Output the (X, Y) coordinate of the center of the cell containing the given text.  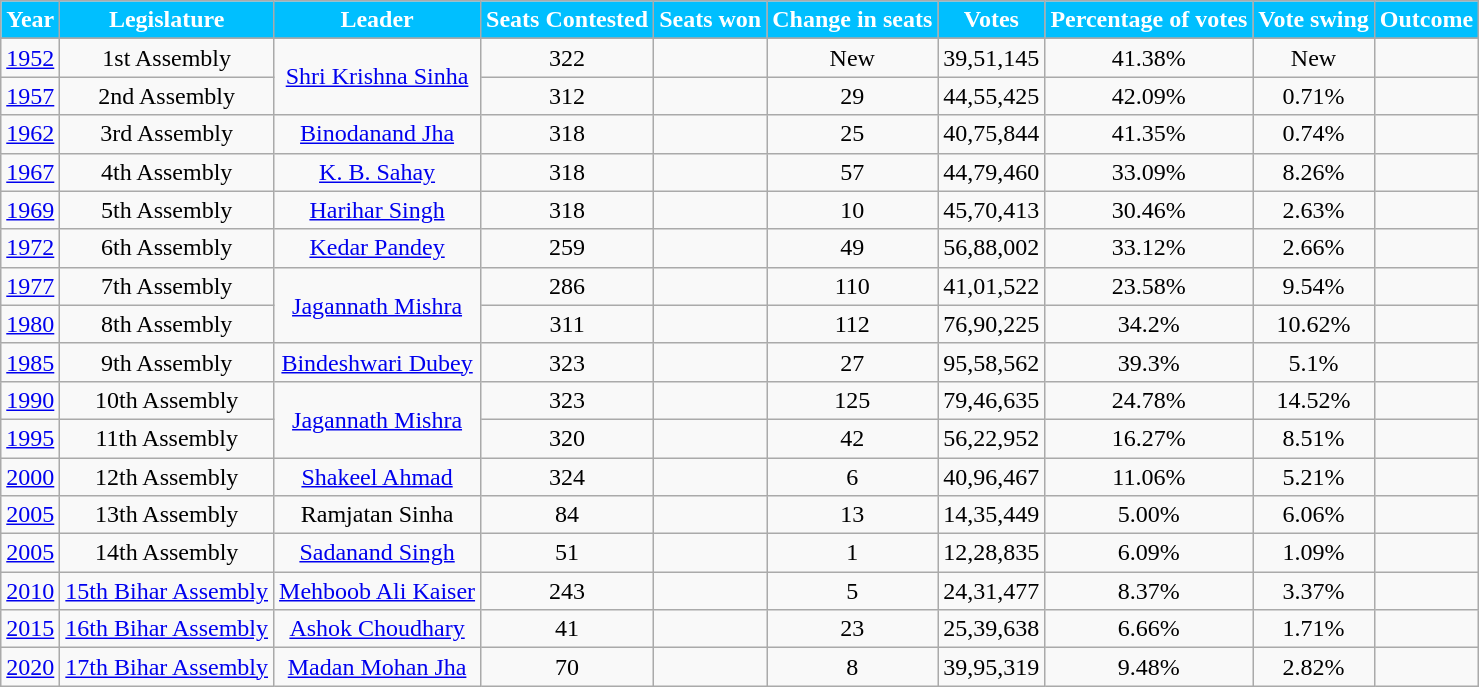
6.06% (1314, 515)
27 (852, 362)
39,95,319 (992, 667)
5.21% (1314, 477)
8 (852, 667)
14.52% (1314, 400)
Percentage of votes (1149, 20)
3.37% (1314, 591)
25,39,638 (992, 629)
24,31,477 (992, 591)
8.51% (1314, 438)
7th Assembly (167, 286)
1969 (30, 210)
125 (852, 400)
56,88,002 (992, 248)
11.06% (1149, 477)
Sadanand Singh (378, 553)
Madan Mohan Jha (378, 667)
1995 (30, 438)
1980 (30, 324)
Change in seats (852, 20)
312 (568, 96)
324 (568, 477)
2015 (30, 629)
259 (568, 248)
Seats won (710, 20)
Shakeel Ahmad (378, 477)
112 (852, 324)
29 (852, 96)
40,96,467 (992, 477)
30.46% (1149, 210)
6.09% (1149, 553)
23.58% (1149, 286)
33.09% (1149, 172)
41.35% (1149, 134)
42 (852, 438)
8.26% (1314, 172)
33.12% (1149, 248)
57 (852, 172)
12th Assembly (167, 477)
3rd Assembly (167, 134)
286 (568, 286)
Bindeshwari Dubey (378, 362)
13 (852, 515)
1952 (30, 58)
56,22,952 (992, 438)
1957 (30, 96)
16th Bihar Assembly (167, 629)
5.1% (1314, 362)
45,70,413 (992, 210)
41.38% (1149, 58)
1990 (30, 400)
Seats Contested (568, 20)
42.09% (1149, 96)
Year (30, 20)
Leader (378, 20)
1st Assembly (167, 58)
1962 (30, 134)
1967 (30, 172)
13th Assembly (167, 515)
Vote swing (1314, 20)
1.71% (1314, 629)
6.66% (1149, 629)
44,79,460 (992, 172)
1977 (30, 286)
Binodanand Jha (378, 134)
15th Bihar Assembly (167, 591)
1972 (30, 248)
39.3% (1149, 362)
23 (852, 629)
Votes (992, 20)
0.74% (1314, 134)
24.78% (1149, 400)
6th Assembly (167, 248)
0.71% (1314, 96)
320 (568, 438)
Mehboob Ali Kaiser (378, 591)
8th Assembly (167, 324)
1.09% (1314, 553)
51 (568, 553)
2.63% (1314, 210)
Ashok Choudhary (378, 629)
49 (852, 248)
95,58,562 (992, 362)
322 (568, 58)
12,28,835 (992, 553)
110 (852, 286)
25 (852, 134)
16.27% (1149, 438)
5 (852, 591)
2.82% (1314, 667)
8.37% (1149, 591)
2020 (30, 667)
5.00% (1149, 515)
76,90,225 (992, 324)
4th Assembly (167, 172)
14,35,449 (992, 515)
84 (568, 515)
39,51,145 (992, 58)
311 (568, 324)
Kedar Pandey (378, 248)
Harihar Singh (378, 210)
70 (568, 667)
9th Assembly (167, 362)
2.66% (1314, 248)
11th Assembly (167, 438)
40,75,844 (992, 134)
5th Assembly (167, 210)
9.48% (1149, 667)
79,46,635 (992, 400)
243 (568, 591)
10 (852, 210)
17th Bihar Assembly (167, 667)
Ramjatan Sinha (378, 515)
2nd Assembly (167, 96)
Legislature (167, 20)
Outcome (1426, 20)
9.54% (1314, 286)
41,01,522 (992, 286)
2000 (30, 477)
Shri Krishna Sinha (378, 77)
44,55,425 (992, 96)
6 (852, 477)
1985 (30, 362)
14th Assembly (167, 553)
1 (852, 553)
41 (568, 629)
10th Assembly (167, 400)
34.2% (1149, 324)
10.62% (1314, 324)
K. B. Sahay (378, 172)
2010 (30, 591)
